Scan for the cell matching the given text and deliver its (x, y) coordinate at center. 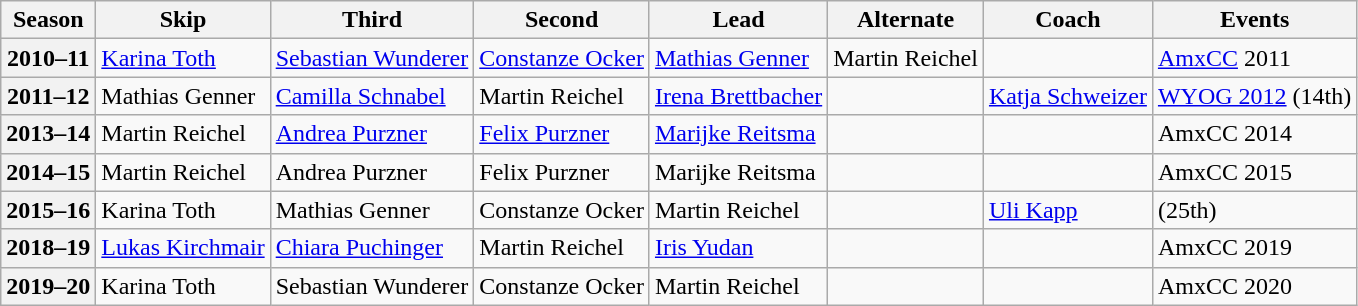
2014–15 (48, 172)
Lead (738, 20)
Skip (183, 20)
AmxCC 2011 (1254, 58)
2018–19 (48, 248)
Season (48, 20)
Coach (1068, 20)
WYOG 2012 (14th) (1254, 96)
Irena Brettbacher (738, 96)
Iris Yudan (738, 248)
2019–20 (48, 286)
Second (562, 20)
2010–11 (48, 58)
2011–12 (48, 96)
Camilla Schnabel (372, 96)
AmxCC 2020 (1254, 286)
Uli Kapp (1068, 210)
Katja Schweizer (1068, 96)
AmxCC 2015 (1254, 172)
Alternate (906, 20)
AmxCC 2014 (1254, 134)
Lukas Kirchmair (183, 248)
AmxCC 2019 (1254, 248)
(25th) (1254, 210)
Events (1254, 20)
Third (372, 20)
Chiara Puchinger (372, 248)
2015–16 (48, 210)
2013–14 (48, 134)
